Return the [X, Y] coordinate for the center point of the cell that contains the specified text.  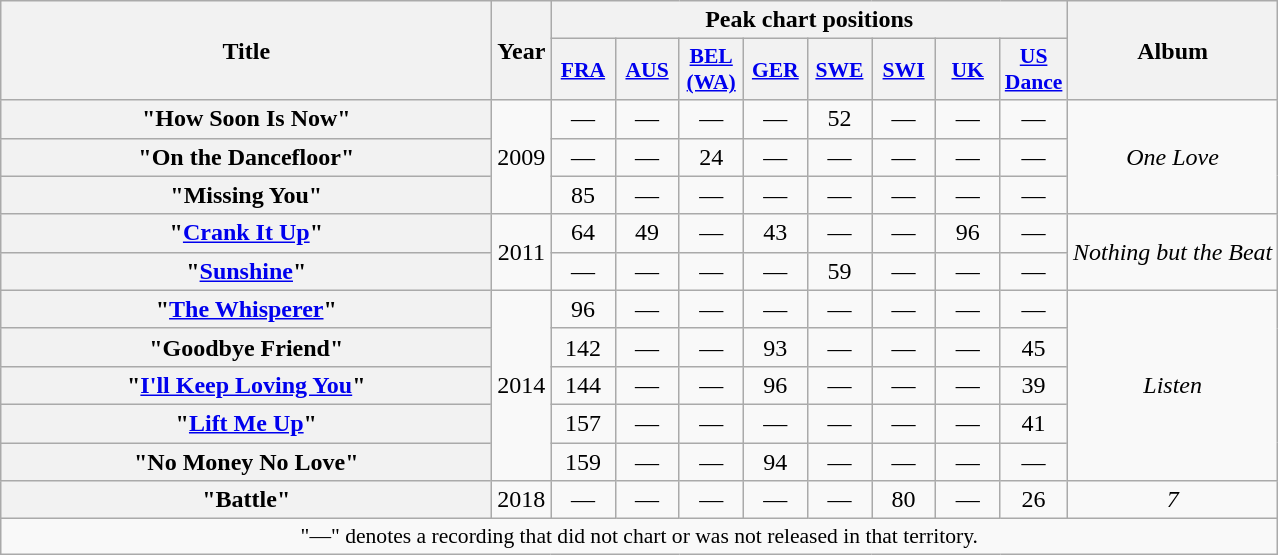
"Sunshine" [246, 271]
93 [775, 347]
45 [1034, 347]
157 [583, 423]
USDance [1034, 70]
2009 [522, 157]
144 [583, 385]
59 [839, 271]
SWE [839, 70]
Album [1172, 50]
Year [522, 50]
"Battle" [246, 500]
Listen [1172, 385]
39 [1034, 385]
"—" denotes a recording that did not chart or was not released in that territory. [640, 537]
"Lift Me Up" [246, 423]
AUS [647, 70]
2018 [522, 500]
"How Soon Is Now" [246, 119]
Nothing but the Beat [1172, 252]
"On the Dancefloor" [246, 157]
159 [583, 461]
Peak chart positions [810, 20]
64 [583, 233]
80 [904, 500]
"No Money No Love" [246, 461]
Title [246, 50]
BEL (WA) [711, 70]
"The Whisperer" [246, 309]
"I'll Keep Loving You" [246, 385]
"Goodbye Friend" [246, 347]
24 [711, 157]
94 [775, 461]
GER [775, 70]
142 [583, 347]
FRA [583, 70]
SWI [904, 70]
49 [647, 233]
"Missing You" [246, 195]
43 [775, 233]
41 [1034, 423]
"Crank It Up" [246, 233]
2011 [522, 252]
26 [1034, 500]
2014 [522, 385]
One Love [1172, 157]
UK [968, 70]
85 [583, 195]
7 [1172, 500]
52 [839, 119]
